For the text-containing cell, return its midpoint in [X, Y] coordinate format. 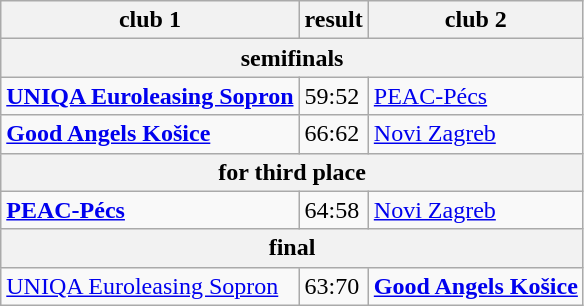
for third place [292, 172]
66:62 [334, 134]
club 1 [150, 20]
club 2 [476, 20]
semifinals [292, 58]
64:58 [334, 210]
result [334, 20]
final [292, 248]
59:52 [334, 96]
63:70 [334, 286]
